Output the [X, Y] coordinate of the center of the cell containing the given text.  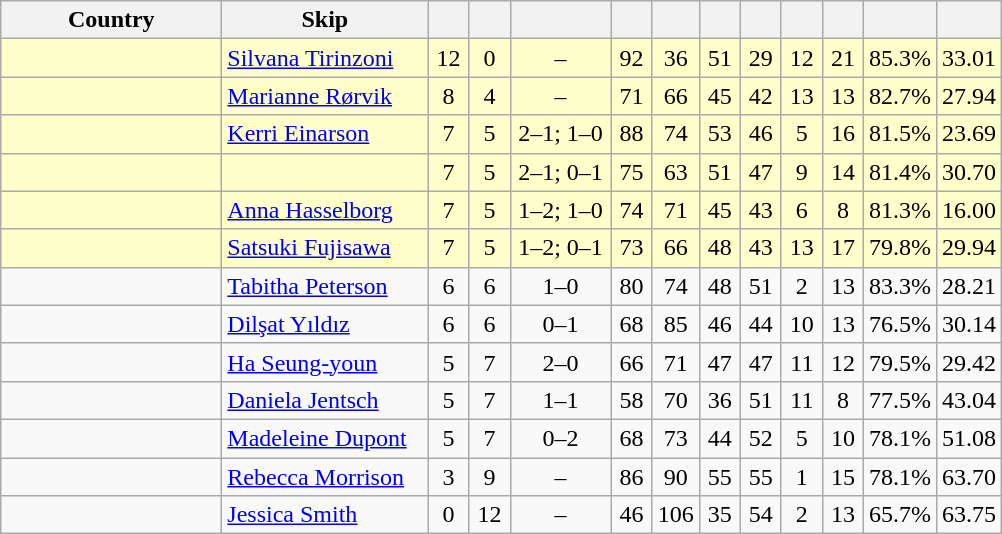
Country [112, 20]
16.00 [968, 210]
30.14 [968, 324]
Silvana Tirinzoni [325, 58]
4 [490, 96]
82.7% [900, 96]
35 [720, 515]
58 [632, 400]
1 [802, 477]
Daniela Jentsch [325, 400]
Skip [325, 20]
53 [720, 134]
54 [760, 515]
79.8% [900, 248]
Jessica Smith [325, 515]
52 [760, 438]
33.01 [968, 58]
Tabitha Peterson [325, 286]
3 [448, 477]
29 [760, 58]
2–1; 0–1 [560, 172]
23.69 [968, 134]
Rebecca Morrison [325, 477]
70 [676, 400]
0–2 [560, 438]
16 [842, 134]
1–2; 1–0 [560, 210]
2–1; 1–0 [560, 134]
2–0 [560, 362]
80 [632, 286]
85.3% [900, 58]
Madeleine Dupont [325, 438]
92 [632, 58]
88 [632, 134]
81.5% [900, 134]
1–1 [560, 400]
42 [760, 96]
90 [676, 477]
17 [842, 248]
Ha Seung-youn [325, 362]
65.7% [900, 515]
86 [632, 477]
75 [632, 172]
29.42 [968, 362]
76.5% [900, 324]
106 [676, 515]
Kerri Einarson [325, 134]
27.94 [968, 96]
1–2; 0–1 [560, 248]
28.21 [968, 286]
63.70 [968, 477]
Dilşat Yıldız [325, 324]
1–0 [560, 286]
21 [842, 58]
83.3% [900, 286]
0–1 [560, 324]
79.5% [900, 362]
81.3% [900, 210]
43.04 [968, 400]
63 [676, 172]
Marianne Rørvik [325, 96]
51.08 [968, 438]
85 [676, 324]
Anna Hasselborg [325, 210]
29.94 [968, 248]
63.75 [968, 515]
77.5% [900, 400]
Satsuki Fujisawa [325, 248]
81.4% [900, 172]
15 [842, 477]
30.70 [968, 172]
14 [842, 172]
